From the cell containing the given text, extract its center point as (x, y) coordinate. 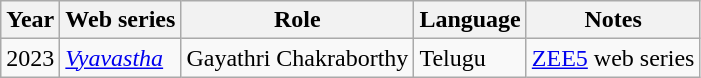
Notes (613, 20)
Role (298, 20)
Language (470, 20)
2023 (30, 58)
Web series (120, 20)
Gayathri Chakraborthy (298, 58)
Telugu (470, 58)
Year (30, 20)
ZEE5 web series (613, 58)
Vyavastha (120, 58)
